Output the [x, y] coordinate of the center of the cell containing the given text.  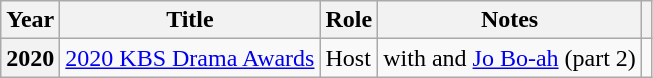
Host [349, 58]
2020 [30, 58]
with and Jo Bo-ah (part 2) [510, 58]
2020 KBS Drama Awards [190, 58]
Notes [510, 20]
Year [30, 20]
Title [190, 20]
Role [349, 20]
